Return [X, Y] of the center of cell containing provided text 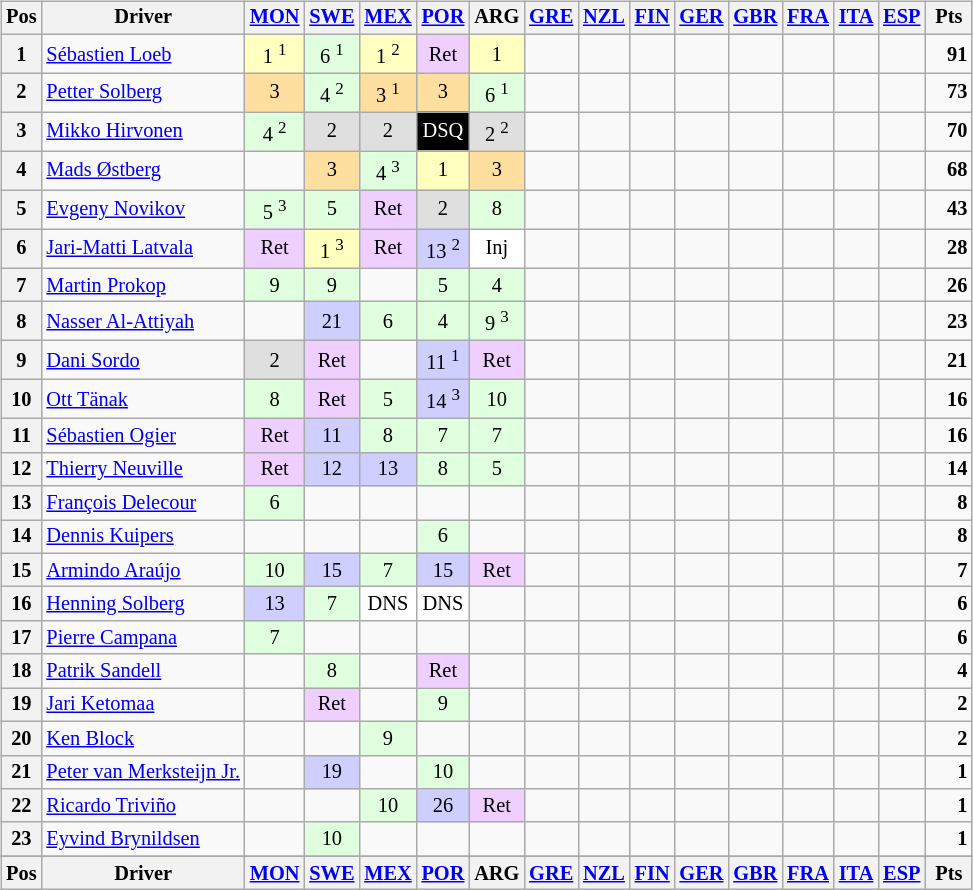
11 1 [444, 360]
Inj [496, 248]
4 3 [388, 170]
Patrik Sandell [142, 671]
Thierry Neuville [142, 469]
18 [21, 671]
91 [948, 54]
Sébastien Loeb [142, 54]
Ken Block [142, 738]
3 1 [388, 92]
Dani Sordo [142, 360]
17 [21, 637]
Ott Tänak [142, 400]
Pierre Campana [142, 637]
Ricardo Triviño [142, 806]
1 1 [275, 54]
13 2 [444, 248]
Peter van Merksteijn Jr. [142, 772]
2 2 [496, 132]
Eyvind Brynildsen [142, 839]
Armindo Araújo [142, 570]
Henning Solberg [142, 604]
Nasser Al-Attiyah [142, 322]
Petter Solberg [142, 92]
Jari Ketomaa [142, 705]
9 3 [496, 322]
DSQ [444, 132]
73 [948, 92]
22 [21, 806]
Mads Østberg [142, 170]
70 [948, 132]
Sébastien Ogier [142, 436]
14 3 [444, 400]
Mikko Hirvonen [142, 132]
68 [948, 170]
François Delecour [142, 503]
Dennis Kuipers [142, 537]
43 [948, 210]
1 3 [332, 248]
Jari-Matti Latvala [142, 248]
20 [21, 738]
Martin Prokop [142, 285]
1 2 [388, 54]
Evgeny Novikov [142, 210]
28 [948, 248]
5 3 [275, 210]
